Pinpoint the cell where the given text exists, returning its [X, Y] midpoint coordinate. 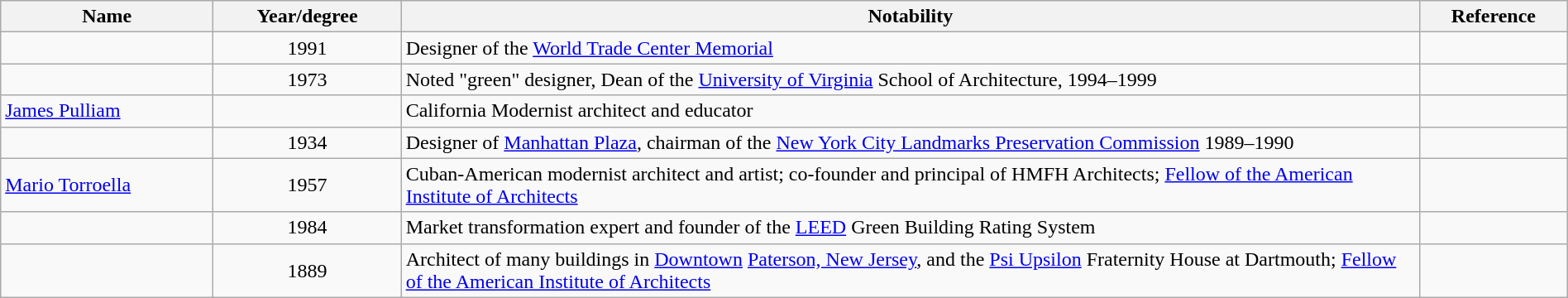
Mario Torroella [108, 185]
1984 [308, 228]
Name [108, 17]
California Modernist architect and educator [910, 111]
Reference [1494, 17]
1889 [308, 270]
Year/degree [308, 17]
Market transformation expert and founder of the LEED Green Building Rating System [910, 228]
Noted "green" designer, Dean of the University of Virginia School of Architecture, 1994–1999 [910, 79]
1991 [308, 48]
1973 [308, 79]
Cuban-American modernist architect and artist; co-founder and principal of HMFH Architects; Fellow of the American Institute of Architects [910, 185]
James Pulliam [108, 111]
1957 [308, 185]
1934 [308, 142]
Designer of Manhattan Plaza, chairman of the New York City Landmarks Preservation Commission 1989–1990 [910, 142]
Designer of the World Trade Center Memorial [910, 48]
Notability [910, 17]
